Return the (x, y) coordinate for the center point of the cell that contains the specified text.  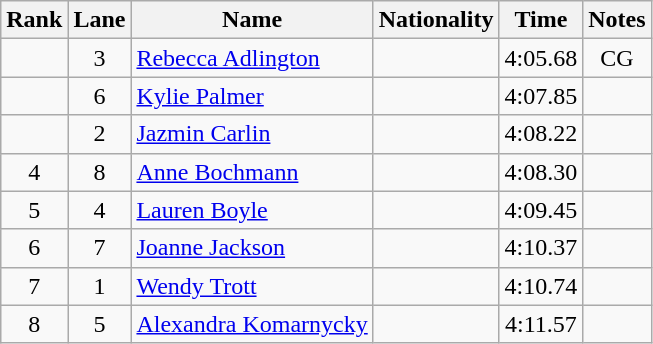
4:10.37 (541, 248)
Notes (617, 20)
Time (541, 20)
3 (100, 58)
Name (252, 20)
4:10.74 (541, 286)
4:05.68 (541, 58)
2 (100, 134)
Nationality (436, 20)
4:07.85 (541, 96)
Anne Bochmann (252, 172)
4:11.57 (541, 324)
Alexandra Komarnycky (252, 324)
4:08.22 (541, 134)
CG (617, 58)
Lane (100, 20)
Rank (34, 20)
Rebecca Adlington (252, 58)
4:09.45 (541, 210)
Jazmin Carlin (252, 134)
Wendy Trott (252, 286)
4:08.30 (541, 172)
Joanne Jackson (252, 248)
1 (100, 286)
Lauren Boyle (252, 210)
Kylie Palmer (252, 96)
